Detect which cell encompasses the target text, then output its [X, Y] center coordinate. 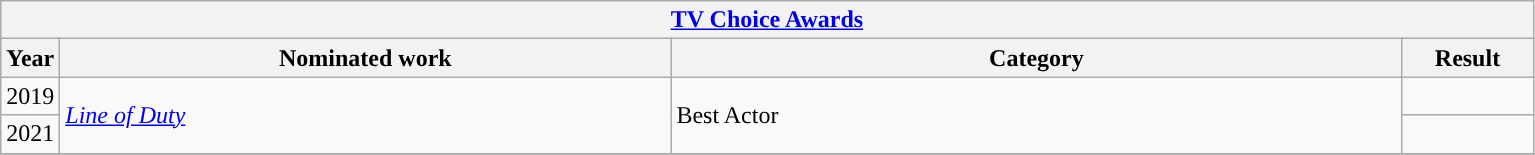
2019 [30, 96]
Category [1036, 58]
2021 [30, 134]
Best Actor [1036, 115]
TV Choice Awards [767, 20]
Year [30, 58]
Nominated work [366, 58]
Line of Duty [366, 115]
Result [1468, 58]
